Detect which cell encompasses the target text, then output its [X, Y] center coordinate. 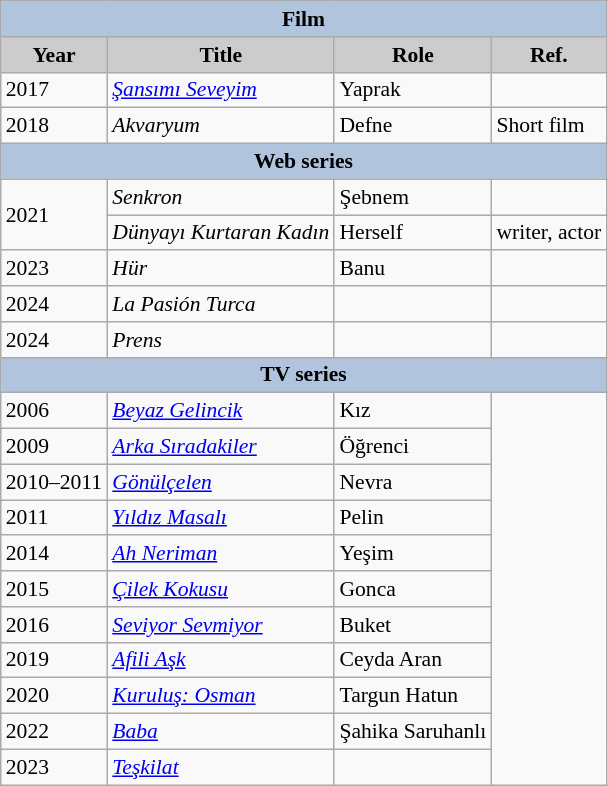
Dünyayı Kurtaran Kadın [220, 233]
Herself [412, 233]
Teşkilat [220, 767]
Pelin [412, 518]
Year [54, 55]
Kuruluş: Osman [220, 696]
2020 [54, 696]
Yaprak [412, 90]
Web series [304, 162]
2009 [54, 447]
Ceyda Aran [412, 660]
Buket [412, 625]
writer, actor [548, 233]
Yıldız Masalı [220, 518]
Targun Hatun [412, 696]
2011 [54, 518]
2016 [54, 625]
Banu [412, 269]
Hür [220, 269]
Seviyor Sevmiyor [220, 625]
Gönülçelen [220, 482]
Yeşim [412, 554]
La Pasión Turca [220, 304]
Prens [220, 340]
Ref. [548, 55]
Gonca [412, 589]
Çilek Kokusu [220, 589]
Baba [220, 732]
Akvaryum [220, 126]
2021 [54, 214]
Short film [548, 126]
Şansımı Seveyim [220, 90]
Kız [412, 411]
Film [304, 19]
Role [412, 55]
2017 [54, 90]
2014 [54, 554]
Nevra [412, 482]
Defne [412, 126]
2018 [54, 126]
2022 [54, 732]
Senkron [220, 197]
2006 [54, 411]
Title [220, 55]
2015 [54, 589]
TV series [304, 375]
Ah Neriman [220, 554]
Beyaz Gelincik [220, 411]
2010–2011 [54, 482]
Şebnem [412, 197]
Arka Sıradakiler [220, 447]
Öğrenci [412, 447]
Afili Aşk [220, 660]
2019 [54, 660]
Şahika Saruhanlı [412, 732]
